For the text-containing cell, return its midpoint in (X, Y) coordinate format. 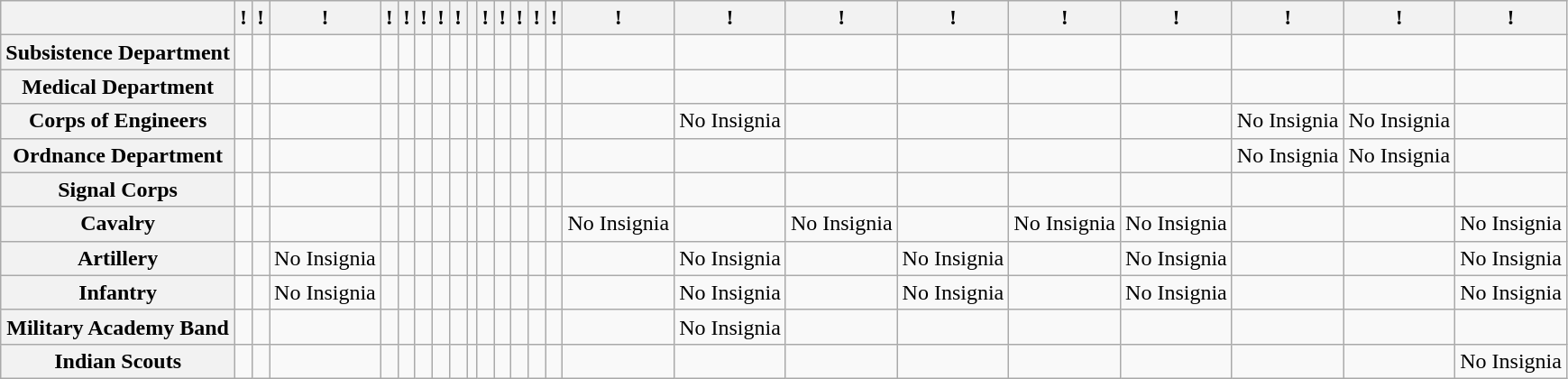
Signal Corps (118, 189)
Ordnance Department (118, 155)
Military Academy Band (118, 327)
Cavalry (118, 224)
Corps of Engineers (118, 121)
Medical Department (118, 87)
Infantry (118, 292)
Artillery (118, 258)
Subsistence Department (118, 52)
Indian Scouts (118, 361)
